Find where the given text appears and provide that cell's center as (x, y) coordinate. 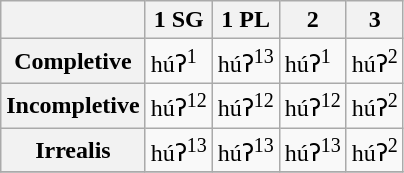
Completive (73, 62)
3 (374, 20)
2 (312, 20)
1 PL (246, 20)
1 SG (178, 20)
Incompletive (73, 106)
Irrealis (73, 150)
